Return the [x, y] coordinate for the center point of the cell that contains the specified text.  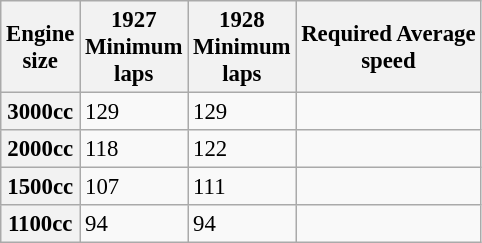
118 [134, 149]
1500cc [40, 187]
1927Minimum laps [134, 47]
107 [134, 187]
1928Minimum laps [242, 47]
111 [242, 187]
1100cc [40, 224]
Required Average speed [388, 47]
2000cc [40, 149]
Engine size [40, 47]
122 [242, 149]
3000cc [40, 112]
